Locate the cell with the specified text and output its [X, Y] center coordinate. 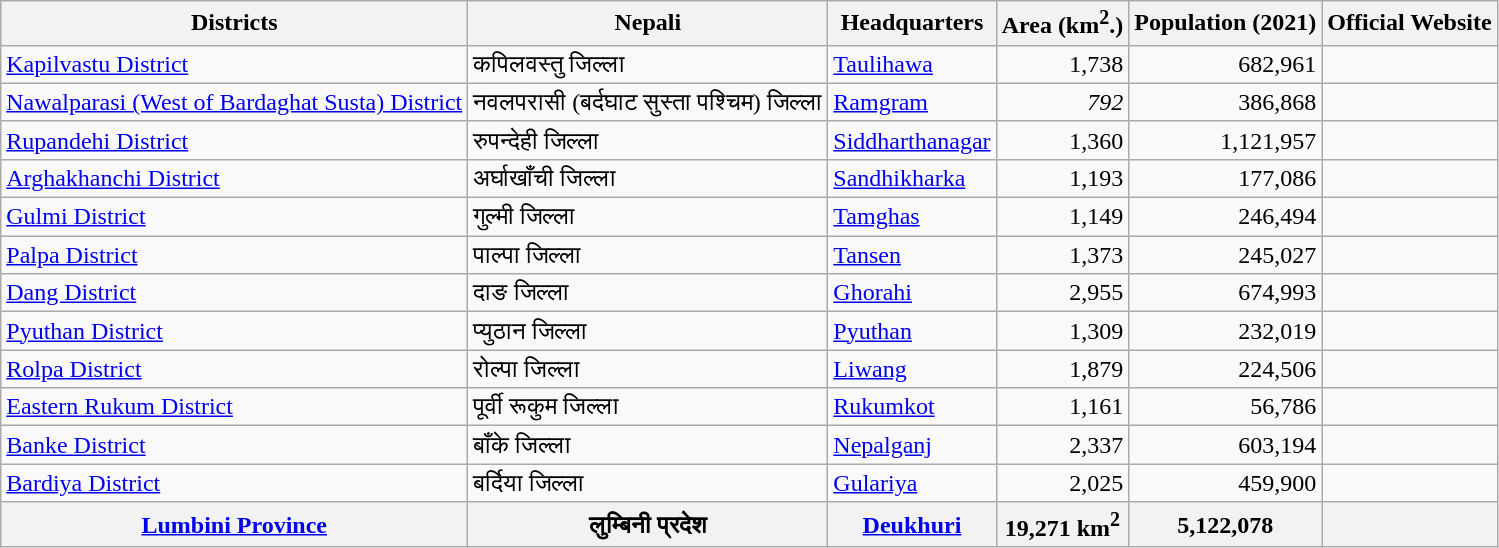
245,027 [1226, 255]
बाँके जिल्ला [648, 445]
1,879 [1062, 369]
224,506 [1226, 369]
Bardiya District [234, 483]
Population (2021) [1226, 24]
Districts [234, 24]
पूर्वी रूकुम जिल्ला [648, 407]
246,494 [1226, 217]
Headquarters [912, 24]
5,122,078 [1226, 524]
प्युठान जिल्ला [648, 331]
1,309 [1062, 331]
लुम्बिनी प्रदेश [648, 524]
Palpa District [234, 255]
1,373 [1062, 255]
Tamghas [912, 217]
Deukhuri [912, 524]
459,900 [1226, 483]
अर्घाखाँची जिल्ला [648, 178]
386,868 [1226, 102]
56,786 [1226, 407]
Sandhikharka [912, 178]
674,993 [1226, 293]
कपिलवस्तु जिल्ला [648, 64]
दाङ जिल्ला [648, 293]
Lumbini Province [234, 524]
Gulmi District [234, 217]
1,360 [1062, 140]
Ghorahi [912, 293]
Ramgram [912, 102]
232,019 [1226, 331]
1,149 [1062, 217]
1,161 [1062, 407]
पाल्पा जिल्ला [648, 255]
19,271 km2 [1062, 524]
Area (km2.) [1062, 24]
1,193 [1062, 178]
2,025 [1062, 483]
Taulihawa [912, 64]
Gulariya [912, 483]
Arghakhanchi District [234, 178]
792 [1062, 102]
1,121,957 [1226, 140]
Siddharthanagar [912, 140]
Nepali [648, 24]
Rupandehi District [234, 140]
Banke District [234, 445]
Eastern Rukum District [234, 407]
Rolpa District [234, 369]
Pyuthan District [234, 331]
2,955 [1062, 293]
Tansen [912, 255]
नवलपरासी (बर्दघाट सुस्ता पश्चिम) जिल्ला [648, 102]
Nawalparasi (West of Bardaghat Susta) District [234, 102]
Nepalganj [912, 445]
682,961 [1226, 64]
रुपन्देही जिल्ला [648, 140]
Liwang [912, 369]
रोल्पा जिल्ला [648, 369]
1,738 [1062, 64]
Dang District [234, 293]
Rukumkot [912, 407]
गुल्मी जिल्ला [648, 217]
603,194 [1226, 445]
बर्दिया जिल्ला [648, 483]
Kapilvastu District [234, 64]
2,337 [1062, 445]
177,086 [1226, 178]
Pyuthan [912, 331]
Official Website [1410, 24]
